From the cell containing the given text, extract its center point as [X, Y] coordinate. 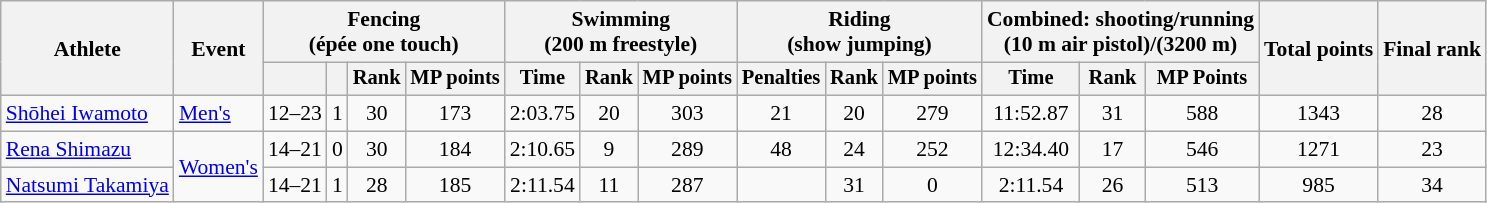
9 [609, 150]
Event [218, 48]
Athlete [88, 48]
289 [688, 150]
11 [609, 185]
173 [454, 114]
1343 [1318, 114]
303 [688, 114]
48 [781, 150]
279 [932, 114]
Riding(show jumping) [860, 32]
252 [932, 150]
588 [1202, 114]
MP Points [1202, 79]
24 [854, 150]
Fencing(épée one touch) [384, 32]
184 [454, 150]
Rena Shimazu [88, 150]
Men's [218, 114]
2:10.65 [542, 150]
34 [1432, 185]
11:52.87 [1031, 114]
546 [1202, 150]
Total points [1318, 48]
Swimming(200 m freestyle) [621, 32]
Final rank [1432, 48]
513 [1202, 185]
26 [1112, 185]
287 [688, 185]
Combined: shooting/running(10 m air pistol)/(3200 m) [1120, 32]
Women's [218, 168]
23 [1432, 150]
Penalties [781, 79]
21 [781, 114]
Natsumi Takamiya [88, 185]
17 [1112, 150]
12–23 [295, 114]
185 [454, 185]
2:03.75 [542, 114]
985 [1318, 185]
12:34.40 [1031, 150]
Shōhei Iwamoto [88, 114]
1271 [1318, 150]
